Output the [x, y] coordinate of the center of the cell containing the given text.  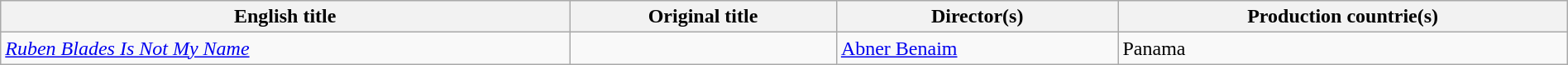
English title [285, 17]
Abner Benaim [978, 48]
Ruben Blades Is Not My Name [285, 48]
Production countrie(s) [1343, 17]
Original title [703, 17]
Director(s) [978, 17]
Panama [1343, 48]
